Return the [X, Y] coordinate for the center point of the cell that contains the specified text.  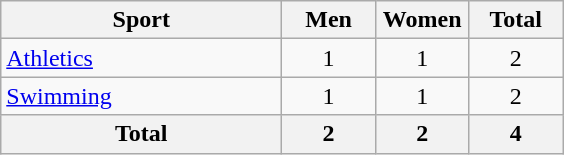
Swimming [142, 96]
Athletics [142, 58]
Men [329, 20]
4 [516, 134]
Women [422, 20]
Sport [142, 20]
